Detect which cell encompasses the target text, then output its (x, y) center coordinate. 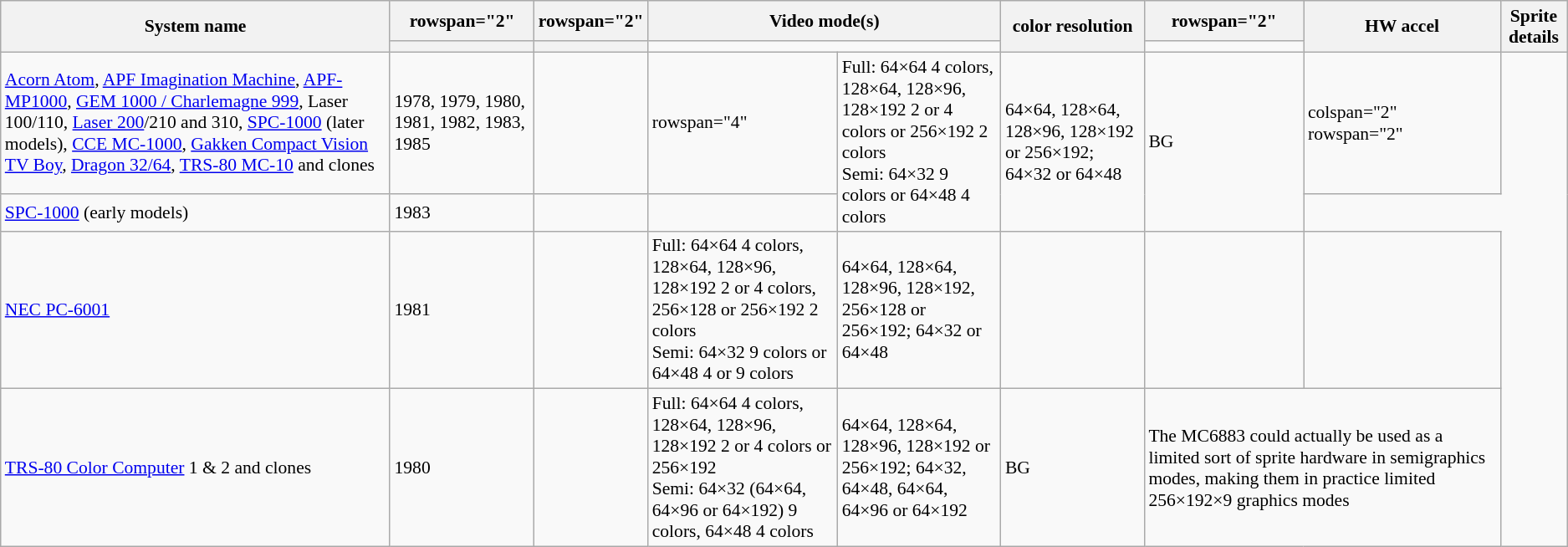
Full: 64×64 4 colors, 128×64, 128×96, 128×192 2 or 4 colors or 256×192 2 colorsSemi: 64×32 9 colors or 64×48 4 colors (920, 141)
colspan="2" rowspan="2" (1402, 123)
64×64, 128×64, 128×96, 128×192 or 256×192; 64×32 or 64×48 (1072, 141)
Full: 64×64 4 colors, 128×64, 128×96, 128×192 2 or 4 colors or 256×192Semi: 64×32 (64×64, 64×96 or 64×192) 9 colors, 64×48 4 colors (743, 468)
1981 (462, 309)
64×64, 128×64, 128×96, 128×192, 256×128 or 256×192; 64×32 or 64×48 (920, 309)
SPC-1000 (early models) (196, 212)
HW accel (1402, 27)
Sprite details (1534, 27)
1978, 1979, 1980, 1981, 1982, 1983, 1985 (462, 123)
NEC PC-6001 (196, 309)
System name (196, 27)
1980 (462, 468)
color resolution (1072, 27)
1983 (462, 212)
64×64, 128×64, 128×96, 128×192 or 256×192; 64×32, 64×48, 64×64, 64×96 or 64×192 (920, 468)
rowspan="4" (743, 123)
TRS-80 Color Computer 1 & 2 and clones (196, 468)
Full: 64×64 4 colors, 128×64, 128×96, 128×192 2 or 4 colors, 256×128 or 256×192 2 colorsSemi: 64×32 9 colors or 64×48 4 or 9 colors (743, 309)
Video mode(s) (825, 21)
